Identify which cell holds the provided text, then report its (x, y) central coordinate. 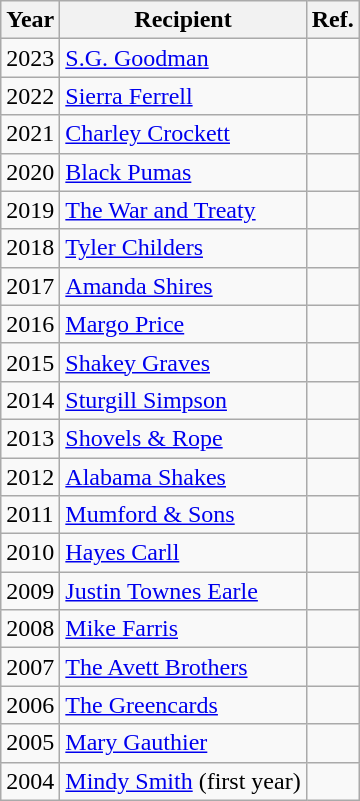
2022 (30, 96)
2004 (30, 781)
2021 (30, 134)
Hayes Carll (183, 553)
2011 (30, 515)
Year (30, 20)
Mindy Smith (first year) (183, 781)
2007 (30, 667)
2020 (30, 172)
2010 (30, 553)
2016 (30, 324)
2014 (30, 400)
The Avett Brothers (183, 667)
2008 (30, 629)
Shakey Graves (183, 362)
2023 (30, 58)
Alabama Shakes (183, 477)
Sierra Ferrell (183, 96)
Justin Townes Earle (183, 591)
Charley Crockett (183, 134)
2013 (30, 438)
2009 (30, 591)
The War and Treaty (183, 210)
The Greencards (183, 705)
Tyler Childers (183, 248)
Recipient (183, 20)
Sturgill Simpson (183, 400)
Mary Gauthier (183, 743)
2015 (30, 362)
Shovels & Rope (183, 438)
Ref. (332, 20)
2018 (30, 248)
2017 (30, 286)
Mike Farris (183, 629)
Black Pumas (183, 172)
2005 (30, 743)
2012 (30, 477)
Margo Price (183, 324)
2019 (30, 210)
Mumford & Sons (183, 515)
2006 (30, 705)
Amanda Shires (183, 286)
S.G. Goodman (183, 58)
